Search for the cell housing the specified text and yield its [X, Y] center coordinate. 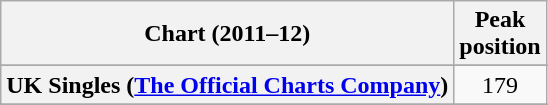
UK Singles (The Official Charts Company) [228, 85]
Peakposition [500, 34]
179 [500, 85]
Chart (2011–12) [228, 34]
